For the text-containing cell, return its midpoint in [x, y] coordinate format. 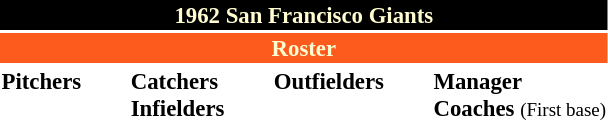
Roster [304, 48]
1962 San Francisco Giants [304, 15]
